Find where the given text appears and provide that cell's center as (X, Y) coordinate. 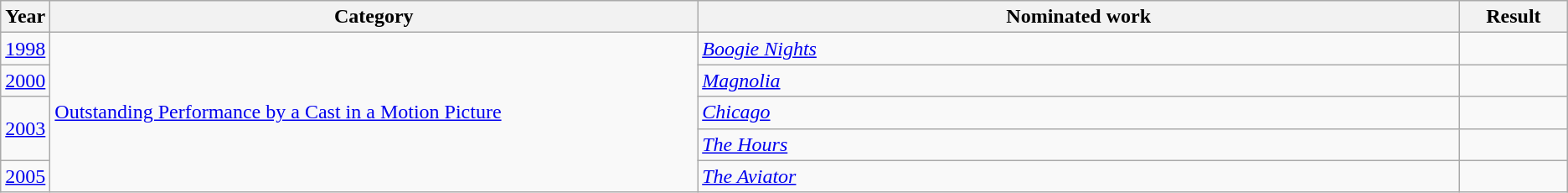
Magnolia (1079, 81)
Category (374, 17)
The Hours (1079, 144)
2005 (25, 176)
Boogie Nights (1079, 49)
Chicago (1079, 112)
The Aviator (1079, 176)
1998 (25, 49)
Result (1514, 17)
Outstanding Performance by a Cast in a Motion Picture (374, 112)
2000 (25, 81)
Year (25, 17)
2003 (25, 128)
Nominated work (1079, 17)
